Pinpoint the cell where the given text exists, returning its (x, y) midpoint coordinate. 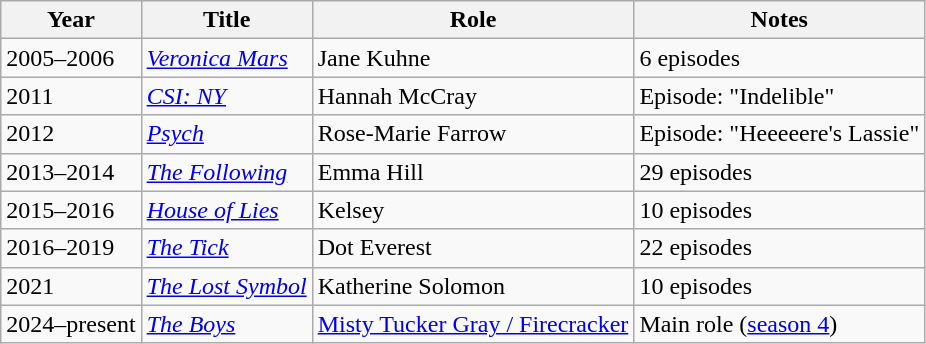
The Following (226, 172)
Misty Tucker Gray / Firecracker (473, 324)
2015–2016 (71, 210)
CSI: NY (226, 96)
Dot Everest (473, 248)
Emma Hill (473, 172)
2011 (71, 96)
2005–2006 (71, 58)
Katherine Solomon (473, 286)
2013–2014 (71, 172)
The Tick (226, 248)
2021 (71, 286)
Rose-Marie Farrow (473, 134)
Year (71, 20)
22 episodes (780, 248)
Hannah McCray (473, 96)
Main role (season 4) (780, 324)
Psych (226, 134)
Episode: "Indelible" (780, 96)
The Boys (226, 324)
Veronica Mars (226, 58)
6 episodes (780, 58)
Episode: "Heeeeere's Lassie" (780, 134)
Role (473, 20)
2016–2019 (71, 248)
The Lost Symbol (226, 286)
2012 (71, 134)
House of Lies (226, 210)
2024–present (71, 324)
Jane Kuhne (473, 58)
Notes (780, 20)
Kelsey (473, 210)
Title (226, 20)
29 episodes (780, 172)
